Determine the (x, y) coordinate at the center of the cell enclosing the given text.  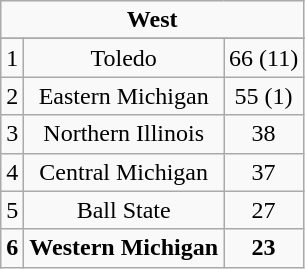
37 (264, 172)
3 (12, 134)
Northern Illinois (124, 134)
4 (12, 172)
5 (12, 210)
27 (264, 210)
Western Michigan (124, 248)
2 (12, 96)
1 (12, 58)
Ball State (124, 210)
Central Michigan (124, 172)
West (152, 20)
23 (264, 248)
Toledo (124, 58)
6 (12, 248)
38 (264, 134)
Eastern Michigan (124, 96)
66 (11) (264, 58)
55 (1) (264, 96)
